Determine the [x, y] coordinate at the center of the cell enclosing the given text.  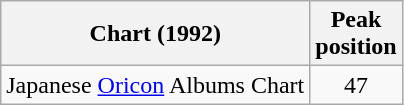
47 [356, 85]
Chart (1992) [156, 34]
Japanese Oricon Albums Chart [156, 85]
Peakposition [356, 34]
